Pinpoint the cell where the given text exists, returning its [X, Y] midpoint coordinate. 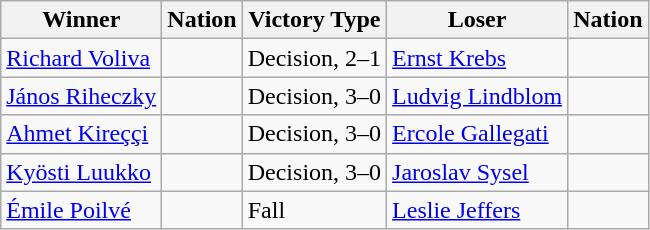
Jaroslav Sysel [478, 172]
Leslie Jeffers [478, 210]
Fall [314, 210]
Kyösti Luukko [82, 172]
Ludvig Lindblom [478, 96]
Ahmet Kireççi [82, 134]
Ernst Krebs [478, 58]
Émile Poilvé [82, 210]
Victory Type [314, 20]
Richard Voliva [82, 58]
Winner [82, 20]
János Riheczky [82, 96]
Decision, 2–1 [314, 58]
Loser [478, 20]
Ercole Gallegati [478, 134]
